Pinpoint the cell where the given text exists, returning its [x, y] midpoint coordinate. 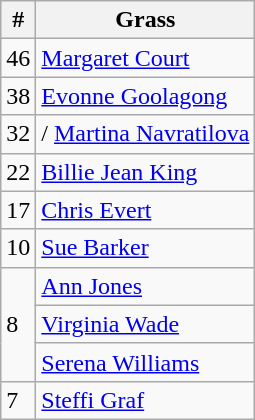
Grass [146, 20]
# [18, 20]
38 [18, 96]
Margaret Court [146, 58]
32 [18, 134]
7 [18, 400]
Chris Evert [146, 210]
Billie Jean King [146, 172]
/ Martina Navratilova [146, 134]
17 [18, 210]
Sue Barker [146, 248]
10 [18, 248]
Serena Williams [146, 362]
Evonne Goolagong [146, 96]
Steffi Graf [146, 400]
46 [18, 58]
8 [18, 324]
Virginia Wade [146, 324]
Ann Jones [146, 286]
22 [18, 172]
